Detect which cell encompasses the target text, then output its (X, Y) center coordinate. 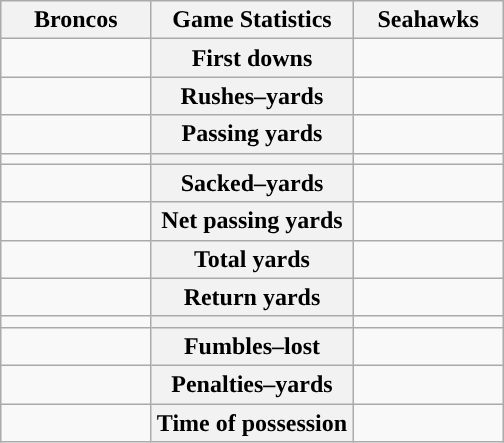
Passing yards (252, 134)
Seahawks (428, 20)
Return yards (252, 297)
Rushes–yards (252, 96)
Time of possession (252, 423)
Game Statistics (252, 20)
Net passing yards (252, 221)
Broncos (76, 20)
Total yards (252, 259)
First downs (252, 58)
Fumbles–lost (252, 346)
Penalties–yards (252, 384)
Sacked–yards (252, 183)
